Output the [x, y] coordinate of the center of the cell containing the given text.  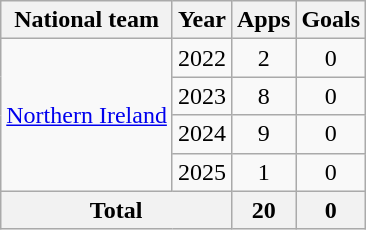
National team [87, 20]
2025 [202, 172]
8 [263, 96]
2022 [202, 58]
Year [202, 20]
Total [116, 210]
9 [263, 134]
2023 [202, 96]
Northern Ireland [87, 115]
Goals [331, 20]
20 [263, 210]
2024 [202, 134]
1 [263, 172]
Apps [263, 20]
2 [263, 58]
